From the cell containing the given text, extract its center point as [X, Y] coordinate. 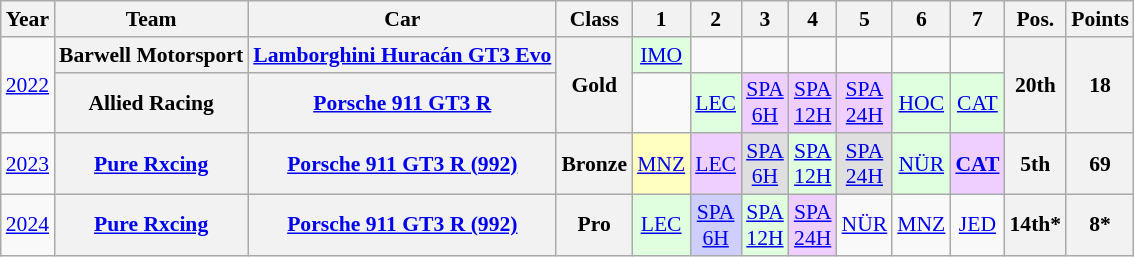
IMO [661, 55]
Pos. [1035, 19]
7 [977, 19]
1 [661, 19]
6 [921, 19]
2024 [28, 226]
14th* [1035, 226]
Pro [594, 226]
Lamborghini Huracán GT3 Evo [402, 55]
2 [716, 19]
JED [977, 226]
Gold [594, 86]
18 [1100, 86]
Porsche 911 GT3 R [402, 102]
Team [151, 19]
Bronze [594, 164]
5 [865, 19]
Barwell Motorsport [151, 55]
4 [813, 19]
Allied Racing [151, 102]
HOC [921, 102]
8* [1100, 226]
2023 [28, 164]
20th [1035, 86]
3 [765, 19]
Year [28, 19]
Class [594, 19]
5th [1035, 164]
69 [1100, 164]
2022 [28, 86]
Car [402, 19]
Points [1100, 19]
